Return the [x, y] coordinate for the center point of the cell that contains the specified text.  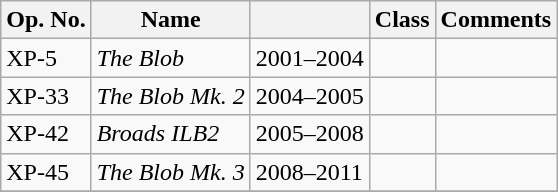
2008–2011 [310, 172]
Comments [496, 20]
XP-33 [46, 96]
XP-42 [46, 134]
The Blob [170, 58]
XP-45 [46, 172]
The Blob Mk. 2 [170, 96]
Name [170, 20]
2004–2005 [310, 96]
The Blob Mk. 3 [170, 172]
2001–2004 [310, 58]
Class [402, 20]
Op. No. [46, 20]
Broads ILB2 [170, 134]
2005–2008 [310, 134]
XP-5 [46, 58]
